Capture the cell that displays the provided text and extract its [X, Y] central coordinate. 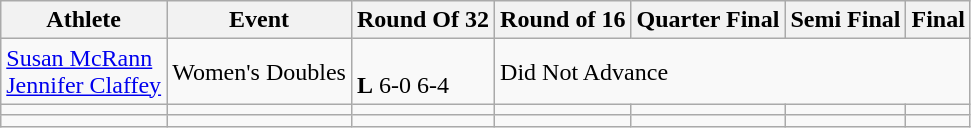
Women's Doubles [260, 72]
Did Not Advance [733, 72]
Quarter Final [708, 20]
Round of 16 [563, 20]
Event [260, 20]
L 6-0 6-4 [422, 72]
Final [938, 20]
Athlete [84, 20]
Semi Final [846, 20]
Round Of 32 [422, 20]
Susan McRannJennifer Claffey [84, 72]
